Find where the given text appears and provide that cell's center as (x, y) coordinate. 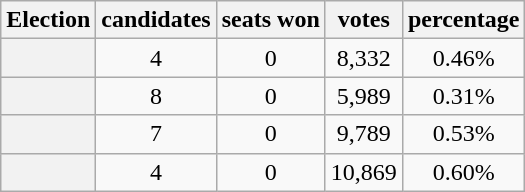
0.53% (464, 134)
percentage (464, 20)
8 (156, 96)
5,989 (364, 96)
10,869 (364, 172)
candidates (156, 20)
9,789 (364, 134)
0.46% (464, 58)
seats won (270, 20)
0.31% (464, 96)
Election (48, 20)
8,332 (364, 58)
0.60% (464, 172)
votes (364, 20)
7 (156, 134)
